Pinpoint the cell where the given text exists, returning its (X, Y) midpoint coordinate. 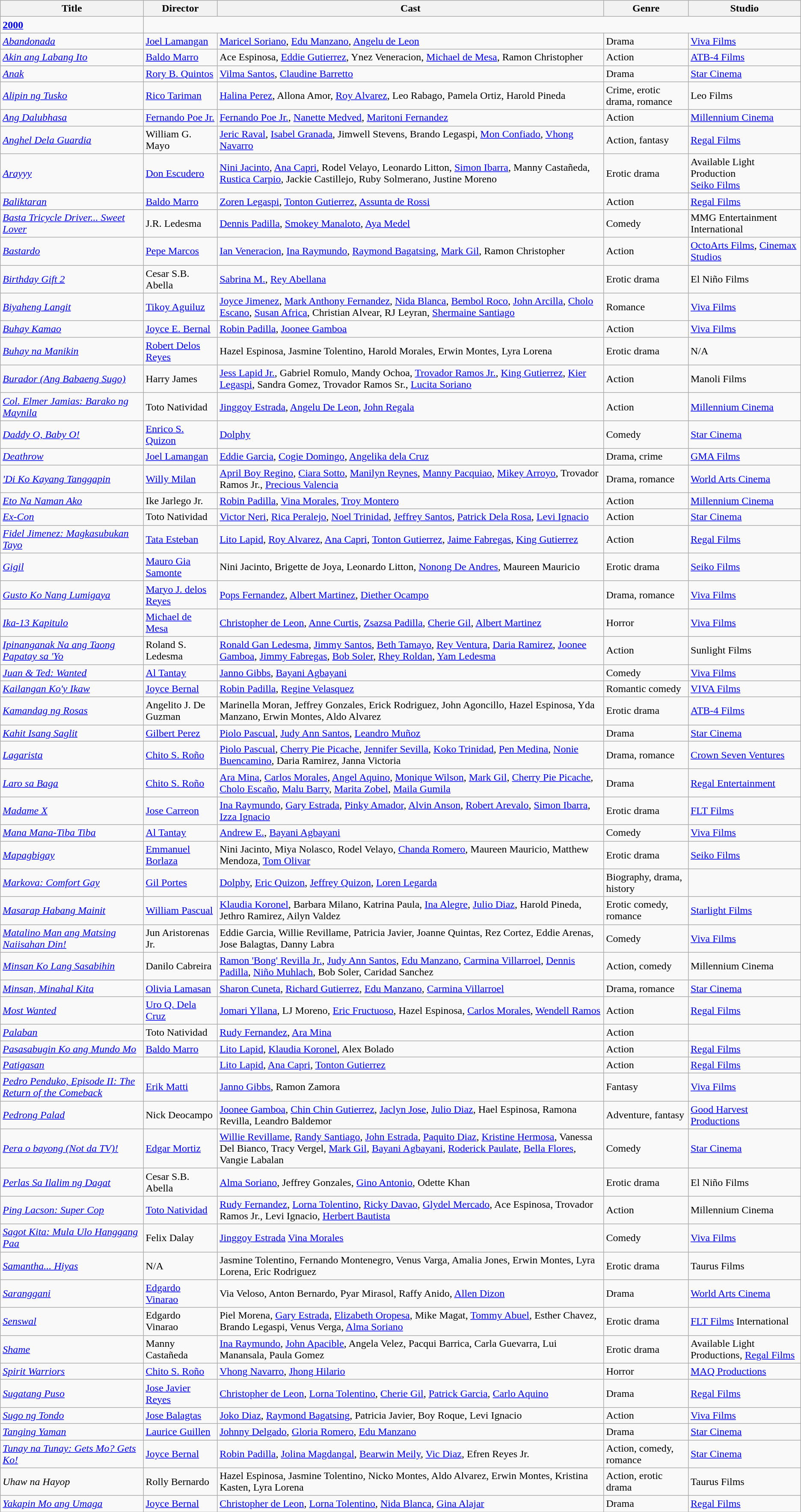
William G. Mayo (181, 140)
Good Harvest Productions (745, 1115)
Angelito J. De Guzman (181, 711)
Sugo ng Tondo (72, 1415)
Sunlight Films (745, 651)
Kailangan Ko'y Ikaw (72, 689)
Senswal (72, 1322)
Rolly Bernardo (181, 1482)
Hazel Espinosa, Jasmine Tolentino, Nicko Montes, Aldo Alvarez, Erwin Montes, Kristina Kasten, Lyra Lorena (411, 1482)
Uhaw na Hayop (72, 1482)
Ping Lacson: Super Cop (72, 1210)
Ina Raymundo, John Apacible, Angela Velez, Pacqui Barrica, Carla Guevarra, Lui Manansala, Paula Gomez (411, 1349)
Action, erotic drama (646, 1482)
Tikoy Aguiluz (181, 307)
Tanging Yaman (72, 1432)
Ike Jarlego Jr. (181, 501)
Mauro Gia Samonte (181, 567)
Adventure, fantasy (646, 1115)
Jose Javier Reyes (181, 1393)
Anak (72, 74)
Robert Delos Reyes (181, 351)
Lito Lapid, Roy Alvarez, Ana Capri, Tonton Gutierrez, Jaime Fabregas, King Gutierrez (411, 539)
Action, comedy, romance (646, 1453)
Lito Lapid, Ana Capri, Tonton Gutierrez (411, 1065)
Ian Veneracion, Ina Raymundo, Raymond Bagatsing, Mark Gil, Ramon Christopher (411, 251)
MMG Entertainment International (745, 223)
Sugatang Puso (72, 1393)
Ronald Gan Ledesma, Jimmy Santos, Beth Tamayo, Rey Ventura, Daria Ramirez, Joonee Gamboa, Jimmy Fabregas, Bob Soler, Rhey Roldan, Yam Ledesma (411, 651)
Pedrong Palad (72, 1115)
Eddie Garcia, Willie Revillame, Patricia Javier, Joanne Quintas, Rez Cortez, Eddie Arenas, Jose Balagtas, Danny Labra (411, 938)
Kahit Isang Saglit (72, 733)
Jun Aristorenas Jr. (181, 938)
Jeric Raval, Isabel Granada, Jimwell Stevens, Brando Legaspi, Mon Confiado, Vhong Navarro (411, 140)
Pops Fernandez, Albert Martinez, Diether Ocampo (411, 595)
Genre (646, 9)
Buhay na Manikin (72, 351)
Pera o bayong (Not da TV)! (72, 1149)
Via Veloso, Anton Bernardo, Pyar Mirasol, Raffy Anido, Allen Dizon (411, 1293)
Ina Raymundo, Gary Estrada, Pinky Amador, Alvin Anson, Robert Arevalo, Simon Ibarra, Izza Ignacio (411, 811)
Title (72, 9)
Regal Entertainment (745, 783)
Manny Castañeda (181, 1349)
Christopher de Leon, Lorna Tolentino, Cherie Gil, Patrick Garcia, Carlo Aquino (411, 1393)
MAQ Productions (745, 1371)
Jasmine Tolentino, Fernando Montenegro, Venus Varga, Amalia Jones, Erwin Montes, Lyra Lorena, Eric Rodriguez (411, 1266)
Matalino Man ang Matsing Naiisahan Din! (72, 938)
Akin ang Labang Ito (72, 57)
Starlight Films (745, 911)
Erik Matti (181, 1087)
Abandonada (72, 41)
Willy Milan (181, 478)
Joko Diaz, Raymond Bagatsing, Patricia Javier, Boy Roque, Levi Ignacio (411, 1415)
Ang Dalubhasa (72, 118)
Baliktaran (72, 201)
Bastardo (72, 251)
Director (181, 9)
Rudy Fernandez, Ara Mina (411, 1032)
Rico Tariman (181, 96)
Action, fantasy (646, 140)
Crime, erotic drama, romance (646, 96)
Sharon Cuneta, Richard Gutierrez, Edu Manzano, Carmina Villarroel (411, 988)
Pepe Marcos (181, 251)
Laro sa Baga (72, 783)
Eto Na Naman Ako (72, 501)
Alma Soriano, Jeffrey Gonzales, Gino Antonio, Odette Khan (411, 1182)
Robin Padilla, Jolina Magdangal, Bearwin Meily, Vic Diaz, Efren Reyes Jr. (411, 1453)
Harry James (181, 379)
Piolo Pascual, Cherry Pie Picache, Jennifer Sevilla, Koko Trinidad, Pen Medina, Nonie Buencamino, Daria Ramirez, Janna Victoria (411, 755)
Spirit Warriors (72, 1371)
Dolphy, Eric Quizon, Jeffrey Quizon, Loren Legarda (411, 882)
Masarap Habang Mainit (72, 911)
Arayyy (72, 173)
Fernando Poe Jr. (181, 118)
Col. Elmer Jamias: Barako ng Maynila (72, 407)
Maricel Soriano, Edu Manzano, Angelu de Leon (411, 41)
Roland S. Ledesma (181, 651)
Leo Films (745, 96)
Piel Morena, Gary Estrada, Elizabeth Oropesa, Mike Magat, Tommy Abuel, Esther Chavez, Brando Legaspi, Venus Verga, Alma Soriano (411, 1322)
Manoli Films (745, 379)
Deathrow (72, 457)
Uro Q. Dela Cruz (181, 1010)
Michael de Mesa (181, 622)
Action, comedy (646, 966)
Samantha... Hiyas (72, 1266)
Edgar Mortiz (181, 1149)
Hazel Espinosa, Jasmine Tolentino, Harold Morales, Erwin Montes, Lyra Lorena (411, 351)
Daddy O, Baby O! (72, 435)
Ika-13 Kapitulo (72, 622)
Joonee Gamboa, Chin Chin Gutierrez, Jaclyn Jose, Julio Diaz, Hael Espinosa, Ramona Revilla, Leandro Baldemor (411, 1115)
Perlas Sa Ilalim ng Dagat (72, 1182)
2000 (72, 25)
Olivia Lamasan (181, 988)
J.R. Ledesma (181, 223)
Tata Esteban (181, 539)
Cast (411, 9)
Christopher de Leon, Anne Curtis, Zsazsa Padilla, Cherie Gil, Albert Martinez (411, 622)
Buhay Kamao (72, 329)
Anghel Dela Guardia (72, 140)
Nini Jacinto, Miya Nolasco, Rodel Velayo, Chanda Romero, Maureen Mauricio, Matthew Mendoza, Tom Olivar (411, 855)
Juan & Ted: Wanted (72, 672)
Laurice Guillen (181, 1432)
Biyaheng Langit (72, 307)
Tunay na Tunay: Gets Mo? Gets Ko! (72, 1453)
Sabrina M., Rey Abellana (411, 279)
Jomari Yllana, LJ Moreno, Eric Fructuoso, Hazel Espinosa, Carlos Morales, Wendell Ramos (411, 1010)
Yakapin Mo ang Umaga (72, 1504)
Danilo Cabreira (181, 966)
Mapagbigay (72, 855)
Enrico S. Quizon (181, 435)
Robin Padilla, Vina Morales, Troy Montero (411, 501)
FLT Films International (745, 1322)
Biography, drama, history (646, 882)
Emmanuel Borlaza (181, 855)
Alipin ng Tusko (72, 96)
Nini Jacinto, Brigette de Joya, Leonardo Litton, Nonong De Andres, Maureen Mauricio (411, 567)
Robin Padilla, Joonee Gamboa (411, 329)
Christopher de Leon, Lorna Tolentino, Nida Blanca, Gina Alajar (411, 1504)
Fernando Poe Jr., Nanette Medved, Maritoni Fernandez (411, 118)
Erotic comedy, romance (646, 911)
Jose Carreon (181, 811)
Minsan, Minahal Kita (72, 988)
Felix Dalay (181, 1238)
Patigasan (72, 1065)
Piolo Pascual, Judy Ann Santos, Leandro Muñoz (411, 733)
Johnny Delgado, Gloria Romero, Edu Manzano (411, 1432)
Jinggoy Estrada, Angelu De Leon, John Regala (411, 407)
Drama, crime (646, 457)
Ex-Con (72, 517)
William Pascual (181, 911)
Saranggani (72, 1293)
April Boy Regino, Ciara Sotto, Manilyn Reynes, Manny Pacquiao, Mikey Arroyo, Trovador Ramos Jr., Precious Valencia (411, 478)
Lito Lapid, Klaudia Koronel, Alex Bolado (411, 1049)
Halina Perez, Allona Amor, Roy Alvarez, Leo Rabago, Pamela Ortiz, Harold Pineda (411, 96)
Ara Mina, Carlos Morales, Angel Aquino, Monique Wilson, Mark Gil, Cherry Pie Picache, Cholo Escaño, Malu Barry, Marita Zobel, Maila Gumila (411, 783)
Don Escudero (181, 173)
GMA Films (745, 457)
Romantic comedy (646, 689)
Janno Gibbs, Ramon Zamora (411, 1087)
Gusto Ko Nang Lumigaya (72, 595)
Burador (Ang Babaeng Sugo) (72, 379)
Fidel Jimenez: Magkasubukan Tayo (72, 539)
Rory B. Quintos (181, 74)
Palaban (72, 1032)
Jose Balagtas (181, 1415)
Romance (646, 307)
Eddie Garcia, Cogie Domingo, Angelika dela Cruz (411, 457)
Crown Seven Ventures (745, 755)
Dolphy (411, 435)
Basta Tricycle Driver... Sweet Lover (72, 223)
Klaudia Koronel, Barbara Milano, Katrina Paula, Ina Alegre, Julio Diaz, Harold Pineda, Jethro Ramirez, Ailyn Valdez (411, 911)
Madame X (72, 811)
Rudy Fernandez, Lorna Tolentino, Ricky Davao, Glydel Mercado, Ace Espinosa, Trovador Ramos Jr., Levi Ignacio, Herbert Bautista (411, 1210)
Andrew E., Bayani Agbayani (411, 833)
Markova: Comfort Gay (72, 882)
Joyce E. Bernal (181, 329)
Janno Gibbs, Bayani Agbayani (411, 672)
'Di Ko Kayang Tanggapin (72, 478)
Robin Padilla, Regine Velasquez (411, 689)
Zoren Legaspi, Tonton Gutierrez, Assunta de Rossi (411, 201)
Ramon 'Bong' Revilla Jr., Judy Ann Santos, Edu Manzano, Carmina Villarroel, Dennis Padilla, Niño Muhlach, Bob Soler, Caridad Sanchez (411, 966)
VIVA Films (745, 689)
Maryo J. delos Reyes (181, 595)
Sagot Kita: Mula Ulo Hanggang Paa (72, 1238)
Jinggoy Estrada Vina Morales (411, 1238)
Studio (745, 9)
Lagarista (72, 755)
OctoArts Films, Cinemax Studios (745, 251)
Shame (72, 1349)
Marinella Moran, Jeffrey Gonzales, Erick Rodriguez, John Agoncillo, Hazel Espinosa, Yda Manzano, Erwin Montes, Aldo Alvarez (411, 711)
FLT Films (745, 811)
Mana Mana-Tiba Tiba (72, 833)
Nick Deocampo (181, 1115)
Birthday Gift 2 (72, 279)
Available Light Productions, Regal Films (745, 1349)
Dennis Padilla, Smokey Manaloto, Aya Medel (411, 223)
Vilma Santos, Claudine Barretto (411, 74)
Kamandag ng Rosas (72, 711)
Ace Espinosa, Eddie Gutierrez, Ynez Veneracion, Michael de Mesa, Ramon Christopher (411, 57)
Ipinanganak Na ang Taong Papatay sa 'Yo (72, 651)
Gilbert Perez (181, 733)
Vhong Navarro, Jhong Hilario (411, 1371)
Minsan Ko Lang Sasabihin (72, 966)
Fantasy (646, 1087)
Gigil (72, 567)
Available Light Production Seiko Films (745, 173)
Gil Portes (181, 882)
Pasasabugin Ko ang Mundo Mo (72, 1049)
Pedro Penduko, Episode II: The Return of the Comeback (72, 1087)
Jess Lapid Jr., Gabriel Romulo, Mandy Ochoa, Trovador Ramos Jr., King Gutierrez, Kier Legaspi, Sandra Gomez, Trovador Ramos Sr., Lucita Soriano (411, 379)
Victor Neri, Rica Peralejo, Noel Trinidad, Jeffrey Santos, Patrick Dela Rosa, Levi Ignacio (411, 517)
Most Wanted (72, 1010)
